Determine the [X, Y] coordinate at the center of the cell enclosing the given text.  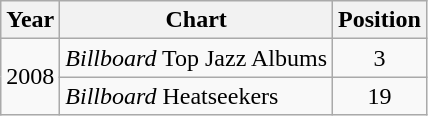
Billboard Top Jazz Albums [196, 58]
Position [380, 20]
3 [380, 58]
Year [30, 20]
Chart [196, 20]
Billboard Heatseekers [196, 96]
19 [380, 96]
2008 [30, 77]
